Identify which cell holds the provided text, then report its (X, Y) central coordinate. 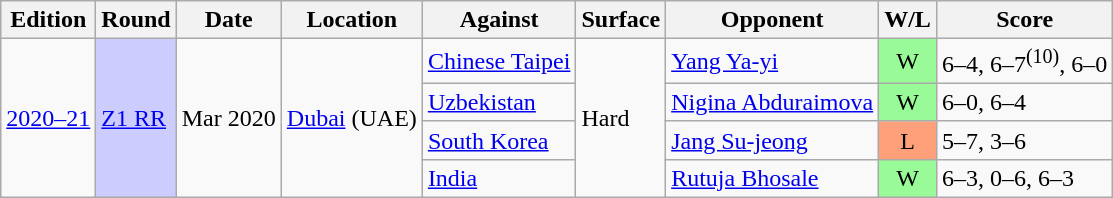
South Korea (499, 140)
Round (136, 20)
Z1 RR (136, 118)
6–4, 6–7(10), 6–0 (1024, 62)
Score (1024, 20)
Hard (621, 118)
Opponent (772, 20)
Date (228, 20)
L (908, 140)
Dubai (UAE) (352, 118)
Yang Ya-yi (772, 62)
Location (352, 20)
Against (499, 20)
Jang Su-jeong (772, 140)
Surface (621, 20)
Nigina Abduraimova (772, 102)
5–7, 3–6 (1024, 140)
Uzbekistan (499, 102)
Mar 2020 (228, 118)
Rutuja Bhosale (772, 178)
Chinese Taipei (499, 62)
India (499, 178)
W/L (908, 20)
6–3, 0–6, 6–3 (1024, 178)
2020–21 (48, 118)
Edition (48, 20)
6–0, 6–4 (1024, 102)
